Provide the [x, y] coordinate of the cell's center where the given text is located.  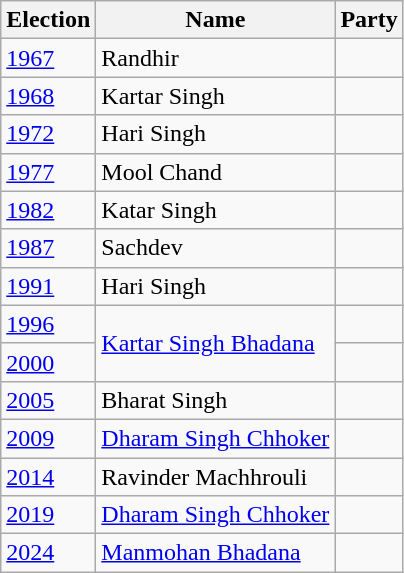
1987 [48, 248]
Manmohan Bhadana [216, 553]
Name [216, 20]
Sachdev [216, 248]
1991 [48, 286]
1968 [48, 96]
2009 [48, 438]
2024 [48, 553]
Party [369, 20]
1967 [48, 58]
1982 [48, 210]
Kartar Singh Bhadana [216, 343]
Kartar Singh [216, 96]
1996 [48, 324]
2014 [48, 477]
Katar Singh [216, 210]
2000 [48, 362]
2019 [48, 515]
1977 [48, 172]
Mool Chand [216, 172]
Randhir [216, 58]
Bharat Singh [216, 400]
2005 [48, 400]
Election [48, 20]
1972 [48, 134]
Ravinder Machhrouli [216, 477]
